Capture the cell that displays the provided text and extract its (X, Y) central coordinate. 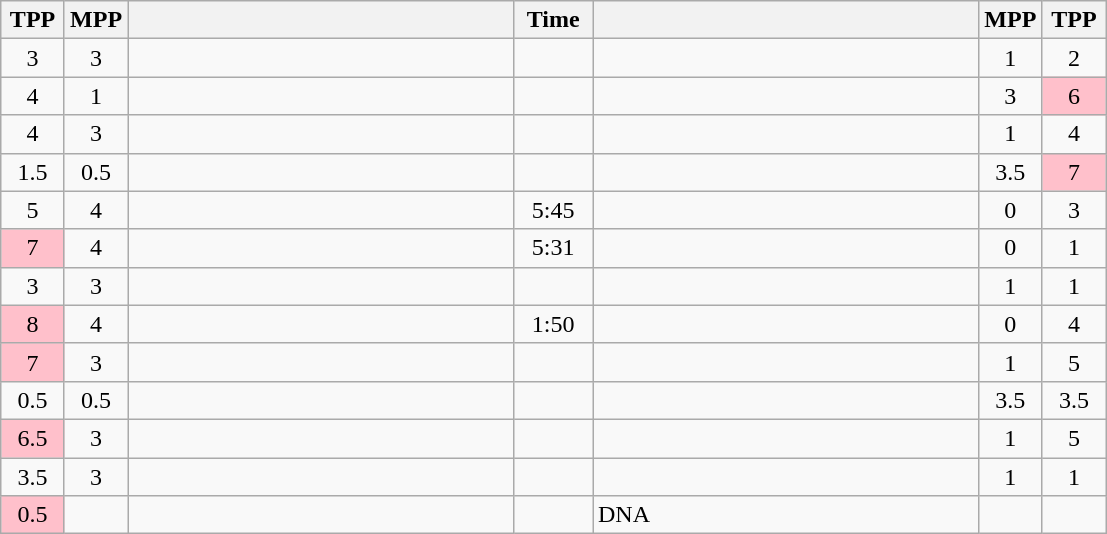
1.5 (33, 172)
6.5 (33, 438)
Time (554, 20)
5:45 (554, 210)
1:50 (554, 324)
2 (1074, 58)
6 (1074, 96)
8 (33, 324)
5:31 (554, 248)
DNA (785, 515)
